Determine the [x, y] coordinate at the center of the cell enclosing the given text.  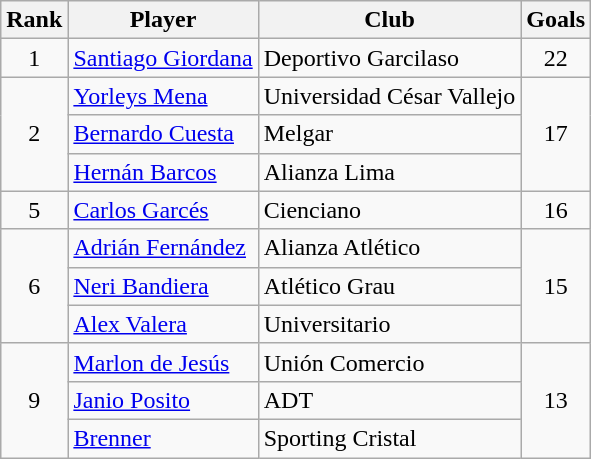
Goals [556, 20]
Bernardo Cuesta [163, 134]
6 [34, 286]
Sporting Cristal [390, 438]
Alianza Atlético [390, 248]
Hernán Barcos [163, 172]
9 [34, 400]
Adrián Fernández [163, 248]
Player [163, 20]
Universitario [390, 324]
Melgar [390, 134]
15 [556, 286]
1 [34, 58]
Alianza Lima [390, 172]
Rank [34, 20]
Marlon de Jesús [163, 362]
22 [556, 58]
5 [34, 210]
Club [390, 20]
16 [556, 210]
Cienciano [390, 210]
Unión Comercio [390, 362]
Atlético Grau [390, 286]
Alex Valera [163, 324]
Janio Posito [163, 400]
13 [556, 400]
2 [34, 134]
Santiago Giordana [163, 58]
Neri Bandiera [163, 286]
ADT [390, 400]
Universidad César Vallejo [390, 96]
Brenner [163, 438]
Carlos Garcés [163, 210]
17 [556, 134]
Yorleys Mena [163, 96]
Deportivo Garcilaso [390, 58]
